For the text-containing cell, return its midpoint in [X, Y] coordinate format. 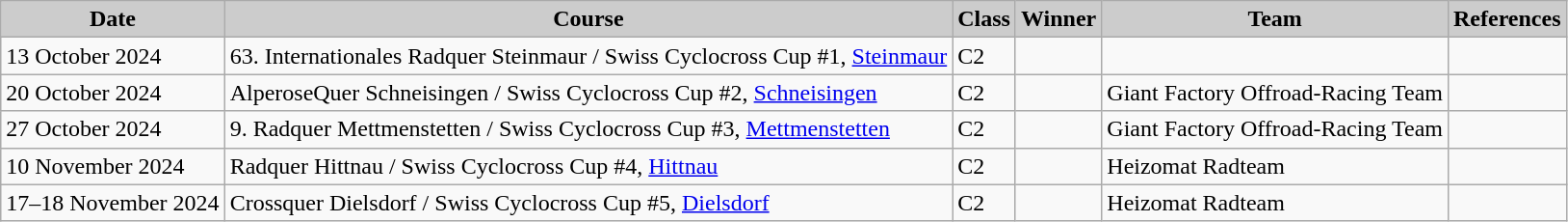
Date [113, 19]
AlperoseQuer Schneisingen / Swiss Cyclocross Cup #2, Schneisingen [588, 93]
Winner [1058, 19]
13 October 2024 [113, 56]
References [1506, 19]
27 October 2024 [113, 129]
Class [984, 19]
Radquer Hittnau / Swiss Cyclocross Cup #4, Hittnau [588, 166]
20 October 2024 [113, 93]
17–18 November 2024 [113, 203]
63. Internationales Radquer Steinmaur / Swiss Cyclocross Cup #1, Steinmaur [588, 56]
9. Radquer Mettmenstetten / Swiss Cyclocross Cup #3, Mettmenstetten [588, 129]
Team [1275, 19]
Crossquer Dielsdorf / Swiss Cyclocross Cup #5, Dielsdorf [588, 203]
Course [588, 19]
10 November 2024 [113, 166]
